Locate the cell with the specified text and output its (X, Y) center coordinate. 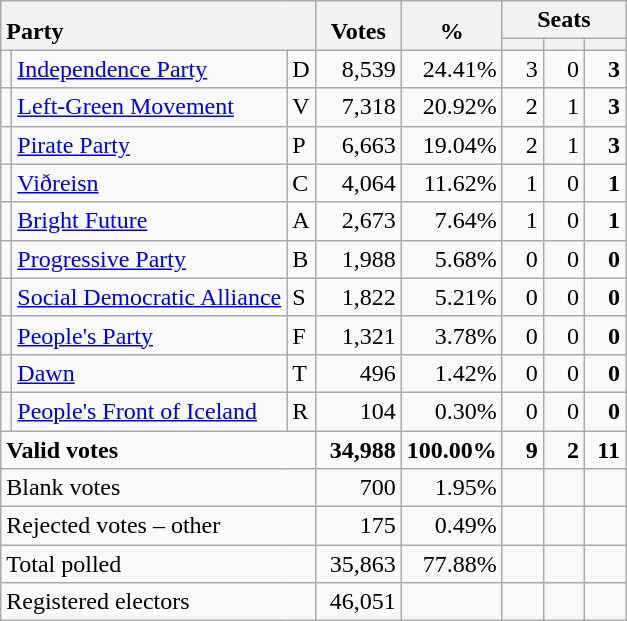
Progressive Party (150, 259)
34,988 (358, 449)
0.49% (452, 526)
35,863 (358, 564)
2,673 (358, 221)
0.30% (452, 411)
A (301, 221)
B (301, 259)
1,321 (358, 335)
T (301, 373)
Registered electors (158, 602)
496 (358, 373)
46,051 (358, 602)
3.78% (452, 335)
Dawn (150, 373)
11.62% (452, 183)
People's Party (150, 335)
D (301, 69)
5.21% (452, 297)
Bright Future (150, 221)
9 (522, 449)
1,822 (358, 297)
19.04% (452, 145)
Rejected votes – other (158, 526)
Party (158, 26)
Viðreisn (150, 183)
Independence Party (150, 69)
Pirate Party (150, 145)
Valid votes (158, 449)
24.41% (452, 69)
Left-Green Movement (150, 107)
P (301, 145)
6,663 (358, 145)
R (301, 411)
4,064 (358, 183)
1,988 (358, 259)
S (301, 297)
% (452, 26)
1.95% (452, 488)
Votes (358, 26)
11 (604, 449)
Blank votes (158, 488)
100.00% (452, 449)
7,318 (358, 107)
C (301, 183)
8,539 (358, 69)
1.42% (452, 373)
20.92% (452, 107)
Social Democratic Alliance (150, 297)
F (301, 335)
Total polled (158, 564)
Seats (564, 20)
77.88% (452, 564)
People's Front of Iceland (150, 411)
5.68% (452, 259)
V (301, 107)
700 (358, 488)
7.64% (452, 221)
175 (358, 526)
104 (358, 411)
